Scan for the cell matching the given text and deliver its (X, Y) coordinate at center. 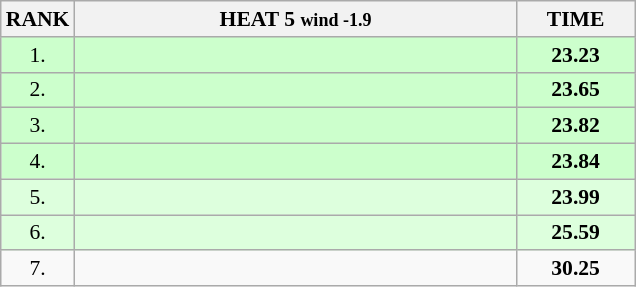
HEAT 5 wind -1.9 (295, 19)
23.99 (576, 197)
RANK (38, 19)
6. (38, 233)
4. (38, 162)
1. (38, 55)
7. (38, 269)
2. (38, 90)
TIME (576, 19)
23.65 (576, 90)
23.82 (576, 126)
5. (38, 197)
3. (38, 126)
23.23 (576, 55)
23.84 (576, 162)
25.59 (576, 233)
30.25 (576, 269)
